Capture the cell that displays the provided text and extract its [x, y] central coordinate. 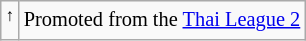
Promoted from the Thai League 2 [162, 20]
↑ [10, 20]
